Output the [x, y] coordinate of the center of the cell containing the given text.  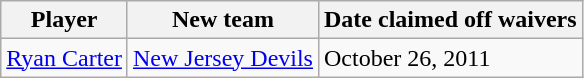
Ryan Carter [64, 58]
New team [222, 20]
October 26, 2011 [450, 58]
Date claimed off waivers [450, 20]
New Jersey Devils [222, 58]
Player [64, 20]
